Identify which cell holds the provided text, then report its [x, y] central coordinate. 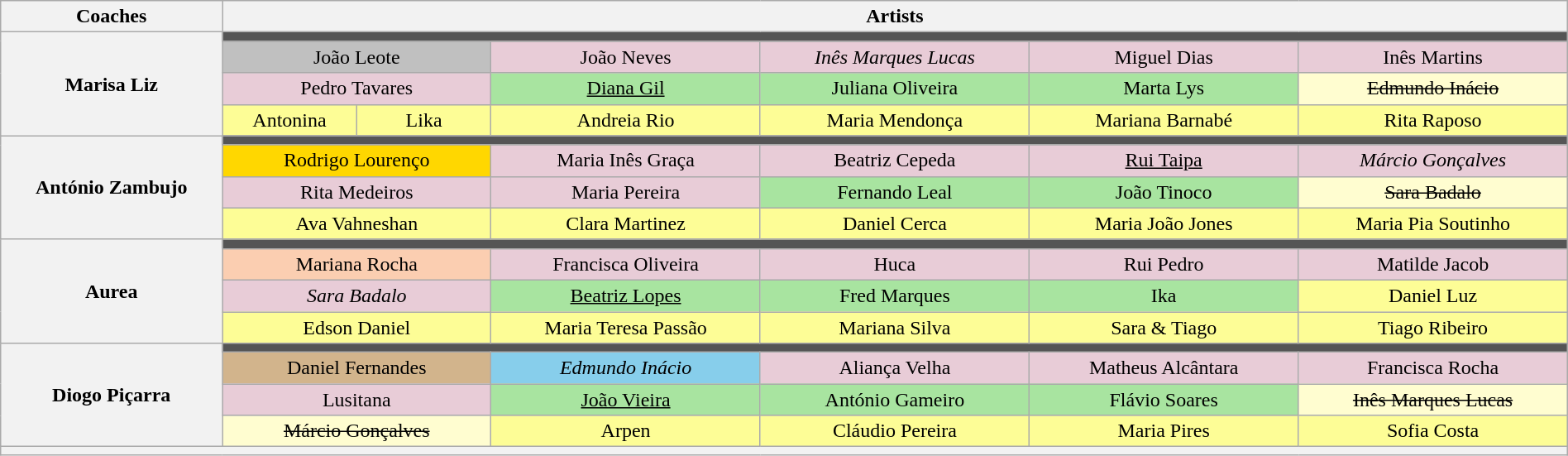
Matilde Jacob [1432, 264]
Flávio Soares [1164, 400]
Daniel Cerca [895, 223]
Rita Medeiros [357, 192]
Mariana Barnabé [1164, 120]
Beatriz Lopes [625, 295]
Lusitana [357, 400]
Diana Gil [625, 89]
Ika [1164, 295]
Marisa Liz [112, 84]
Sara & Tiago [1164, 327]
Sofia Costa [1432, 431]
Matheus Alcântara [1164, 368]
Edson Daniel [357, 327]
Daniel Fernandes [357, 368]
António Gameiro [895, 400]
Clara Martinez [625, 223]
Fred Marques [895, 295]
João Vieira [625, 400]
Maria Pia Soutinho [1432, 223]
Fernando Leal [895, 192]
Diogo Piçarra [112, 396]
Francisca Oliveira [625, 264]
Antonina [289, 120]
Tiago Ribeiro [1432, 327]
Rodrigo Lourenço [357, 161]
Ava Vahneshan [357, 223]
António Zambujo [112, 187]
Juliana Oliveira [895, 89]
Aurea [112, 291]
Beatriz Cepeda [895, 161]
Daniel Luz [1432, 295]
Maria João Jones [1164, 223]
Andreia Rio [625, 120]
Maria Inês Graça [625, 161]
Miguel Dias [1164, 57]
Aliança Velha [895, 368]
Maria Pires [1164, 431]
Inês Martins [1432, 57]
Mariana Rocha [357, 264]
Rui Taipa [1164, 161]
Coaches [112, 17]
Maria Pereira [625, 192]
Maria Mendonça [895, 120]
João Tinoco [1164, 192]
Lika [423, 120]
Huca [895, 264]
Pedro Tavares [357, 89]
João Leote [357, 57]
Francisca Rocha [1432, 368]
Marta Lys [1164, 89]
Arpen [625, 431]
Cláudio Pereira [895, 431]
Rita Raposo [1432, 120]
Rui Pedro [1164, 264]
João Neves [625, 57]
Artists [895, 17]
Mariana Silva [895, 327]
Maria Teresa Passão [625, 327]
